Find where the given text appears and provide that cell's center as (X, Y) coordinate. 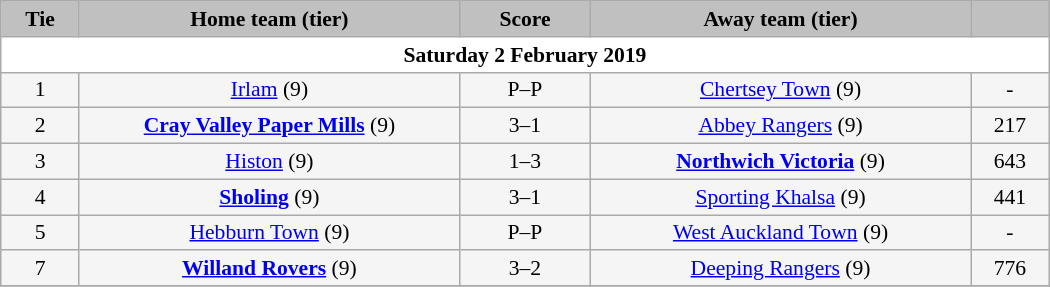
Score (524, 19)
1 (40, 90)
217 (1010, 126)
Saturday 2 February 2019 (525, 55)
West Auckland Town (9) (781, 233)
Abbey Rangers (9) (781, 126)
Willand Rovers (9) (269, 269)
Histon (9) (269, 162)
3 (40, 162)
Cray Valley Paper Mills (9) (269, 126)
Tie (40, 19)
441 (1010, 197)
Sholing (9) (269, 197)
Sporting Khalsa (9) (781, 197)
2 (40, 126)
3–2 (524, 269)
Irlam (9) (269, 90)
643 (1010, 162)
Northwich Victoria (9) (781, 162)
1–3 (524, 162)
Hebburn Town (9) (269, 233)
5 (40, 233)
7 (40, 269)
Home team (tier) (269, 19)
Deeping Rangers (9) (781, 269)
Away team (tier) (781, 19)
4 (40, 197)
Chertsey Town (9) (781, 90)
776 (1010, 269)
